Detect which cell encompasses the target text, then output its [x, y] center coordinate. 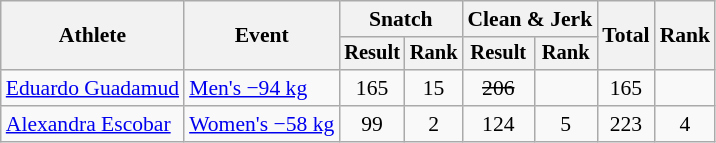
2 [434, 124]
Clean & Jerk [530, 19]
223 [626, 124]
Eduardo Guadamud [92, 88]
Alexandra Escobar [92, 124]
5 [566, 124]
Athlete [92, 36]
99 [372, 124]
4 [686, 124]
15 [434, 88]
Event [262, 36]
Total [626, 36]
Snatch [400, 19]
Men's −94 kg [262, 88]
Women's −58 kg [262, 124]
206 [498, 88]
124 [498, 124]
